Find where the given text appears and provide that cell's center as (X, Y) coordinate. 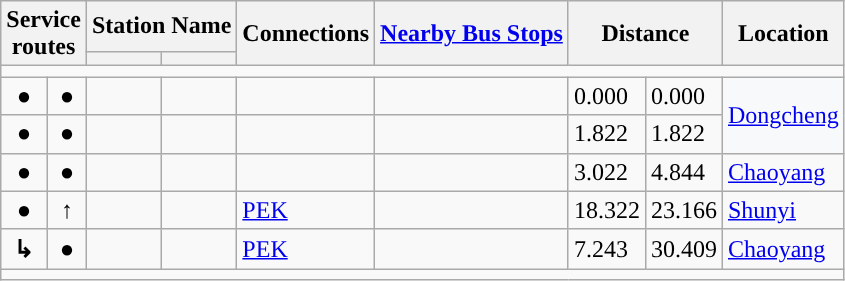
↳ (24, 249)
23.166 (684, 210)
Connections (306, 34)
7.243 (606, 249)
Nearby Bus Stops (472, 34)
30.409 (684, 249)
3.022 (606, 172)
Dongcheng (783, 115)
18.322 (606, 210)
Location (783, 34)
↑ (66, 210)
Distance (645, 34)
Serviceroutes (44, 34)
4.844 (684, 172)
Station Name (161, 26)
Shunyi (783, 210)
